Capture the cell that displays the provided text and extract its [x, y] central coordinate. 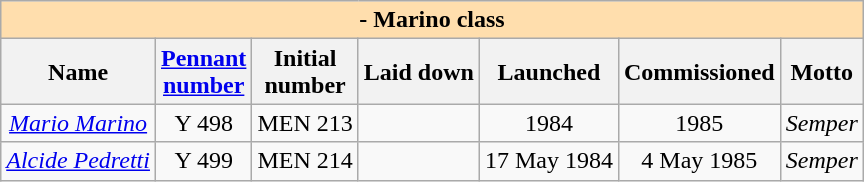
MEN 214 [305, 161]
Laid down [418, 72]
Launched [548, 72]
17 May 1984 [548, 161]
1984 [548, 123]
Name [78, 72]
MEN 213 [305, 123]
Commissioned [699, 72]
4 May 1985 [699, 161]
- Marino class [432, 20]
Y 499 [203, 161]
Mario Marino [78, 123]
Alcide Pedretti [78, 161]
Y 498 [203, 123]
Motto [822, 72]
Initialnumber [305, 72]
Pennantnumber [203, 72]
1985 [699, 123]
